Capture the cell that displays the provided text and extract its [X, Y] central coordinate. 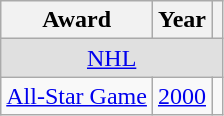
2000 [182, 96]
Year [182, 20]
Award [77, 20]
All-Star Game [77, 96]
NHL [112, 58]
